Locate the cell with the specified text and output its (x, y) center coordinate. 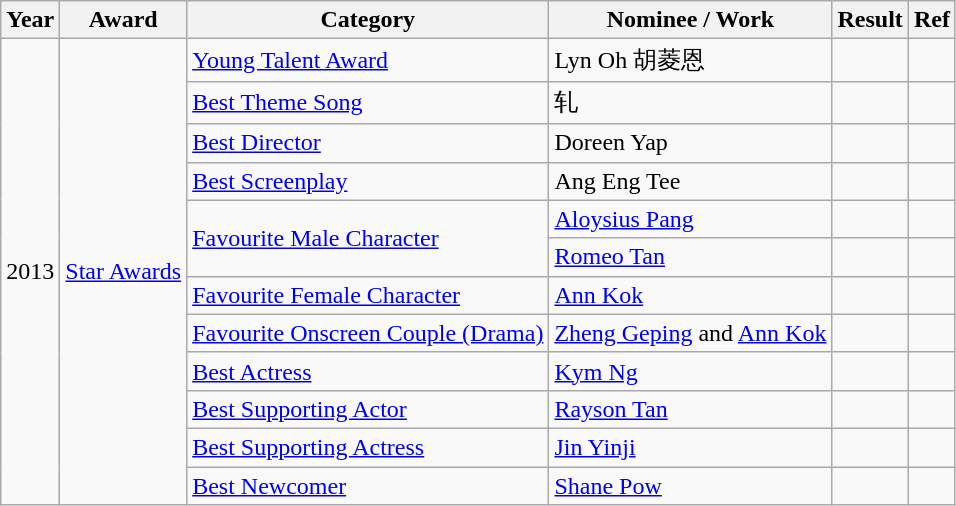
Ann Kok (690, 295)
Rayson Tan (690, 409)
Best Director (368, 143)
Best Supporting Actress (368, 447)
Category (368, 20)
Favourite Female Character (368, 295)
Result (870, 20)
Kym Ng (690, 371)
Best Newcomer (368, 485)
Ang Eng Tee (690, 181)
Award (124, 20)
Best Theme Song (368, 102)
Doreen Yap (690, 143)
Ref (932, 20)
Nominee / Work (690, 20)
Favourite Onscreen Couple (Drama) (368, 333)
Jin Yinji (690, 447)
Best Actress (368, 371)
Aloysius Pang (690, 219)
Best Screenplay (368, 181)
轧 (690, 102)
Young Talent Award (368, 60)
Best Supporting Actor (368, 409)
Favourite Male Character (368, 238)
Zheng Geping and Ann Kok (690, 333)
Shane Pow (690, 485)
Romeo Tan (690, 257)
2013 (30, 272)
Lyn Oh 胡菱恩 (690, 60)
Star Awards (124, 272)
Year (30, 20)
